Search for the cell housing the specified text and yield its [X, Y] center coordinate. 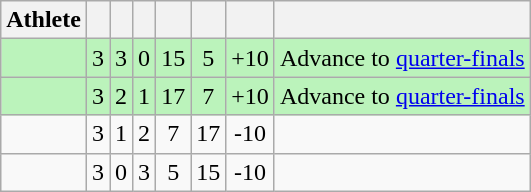
Athlete [44, 20]
